Extract the (x, y) coordinate from the center of the cell holding the provided text.  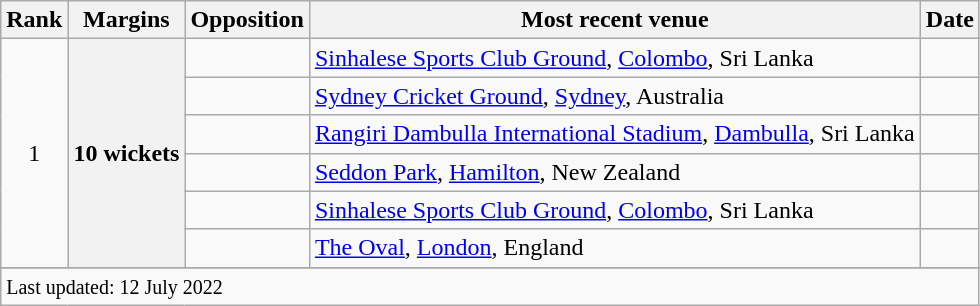
Sydney Cricket Ground, Sydney, Australia (614, 96)
The Oval, London, England (614, 248)
Rank (34, 20)
Last updated: 12 July 2022 (490, 286)
Seddon Park, Hamilton, New Zealand (614, 172)
Most recent venue (614, 20)
Margins (126, 20)
Date (950, 20)
1 (34, 153)
Rangiri Dambulla International Stadium, Dambulla, Sri Lanka (614, 134)
10 wickets (126, 153)
Opposition (247, 20)
